Locate the cell with the specified text and output its [x, y] center coordinate. 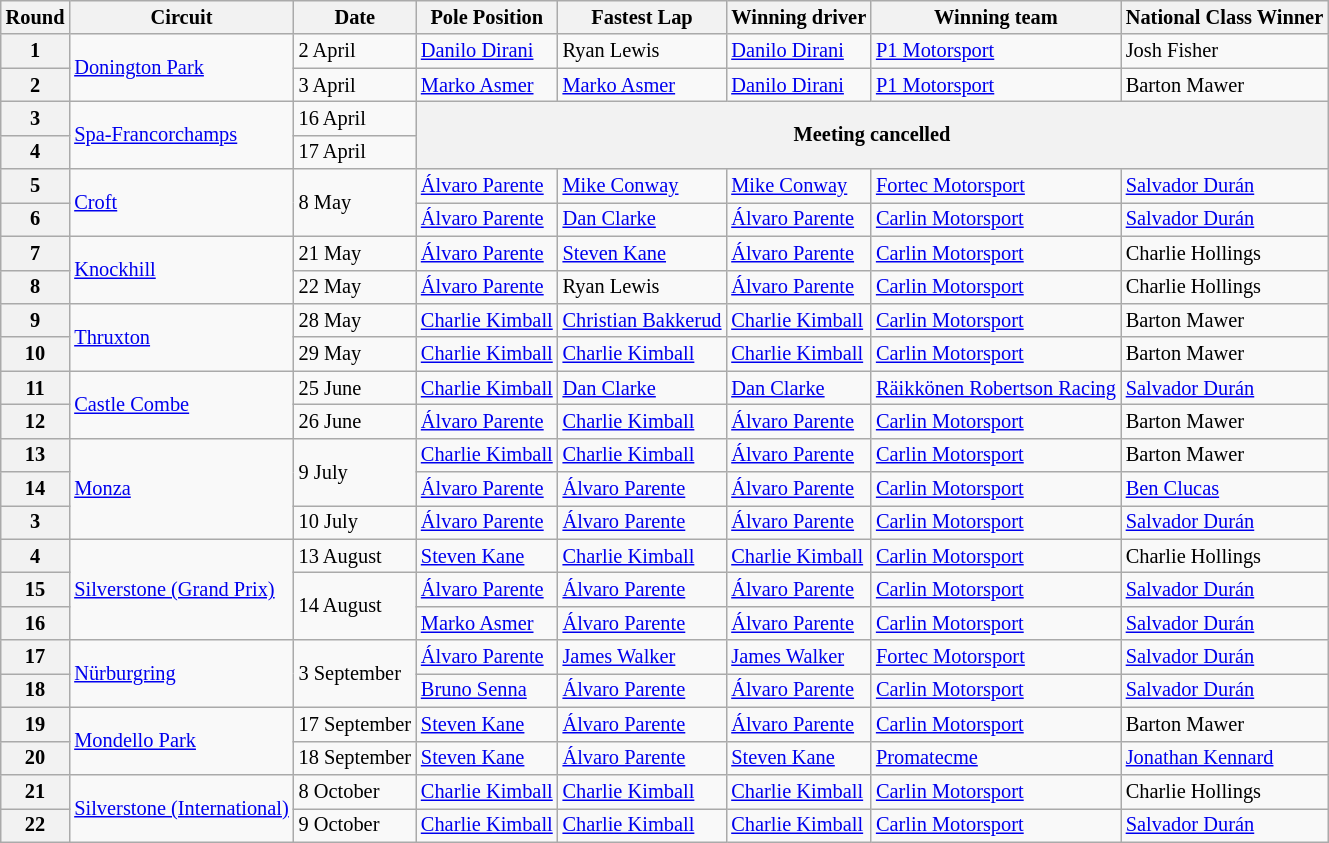
21 May [355, 253]
18 [36, 690]
Donington Park [181, 68]
Meeting cancelled [872, 134]
Thruxton [181, 336]
10 [36, 354]
18 September [355, 758]
13 August [355, 556]
1 [36, 51]
Silverstone (International) [181, 808]
16 April [355, 118]
Promatecme [996, 758]
14 [36, 489]
25 June [355, 388]
8 [36, 287]
Nürburgring [181, 674]
Mondello Park [181, 740]
3 April [355, 85]
Spa-Francorchamps [181, 134]
Ben Clucas [1224, 489]
Christian Bakkerud [642, 320]
9 October [355, 825]
7 [36, 253]
20 [36, 758]
8 October [355, 791]
14 August [355, 606]
8 May [355, 202]
Knockhill [181, 270]
Croft [181, 202]
12 [36, 421]
Jonathan Kennard [1224, 758]
Bruno Senna [487, 690]
National Class Winner [1224, 17]
Pole Position [487, 17]
Silverstone (Grand Prix) [181, 590]
22 May [355, 287]
Räikkönen Robertson Racing [996, 388]
9 [36, 320]
17 September [355, 724]
6 [36, 219]
Josh Fisher [1224, 51]
22 [36, 825]
Round [36, 17]
Winning driver [798, 17]
2 April [355, 51]
13 [36, 455]
26 June [355, 421]
Monza [181, 488]
2 [36, 85]
19 [36, 724]
29 May [355, 354]
Fastest Lap [642, 17]
Date [355, 17]
17 April [355, 152]
3 September [355, 674]
10 July [355, 522]
9 July [355, 472]
21 [36, 791]
11 [36, 388]
Castle Combe [181, 404]
15 [36, 589]
5 [36, 186]
17 [36, 657]
Circuit [181, 17]
16 [36, 623]
Winning team [996, 17]
28 May [355, 320]
